Determine the [X, Y] coordinate at the center of the cell enclosing the given text.  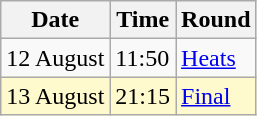
12 August [56, 58]
Date [56, 20]
Round [216, 20]
Heats [216, 58]
13 August [56, 96]
11:50 [143, 58]
Time [143, 20]
Final [216, 96]
21:15 [143, 96]
